Return (X, Y) of the center of cell containing provided text 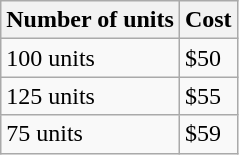
125 units (90, 96)
$55 (208, 96)
$59 (208, 134)
Number of units (90, 20)
75 units (90, 134)
$50 (208, 58)
Cost (208, 20)
100 units (90, 58)
